Output the [X, Y] coordinate of the center of the cell containing the given text.  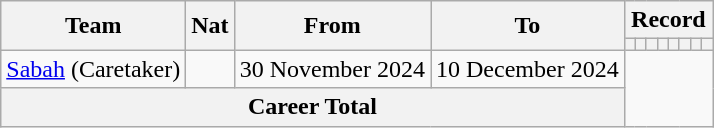
10 December 2024 [527, 69]
To [527, 26]
Nat [210, 26]
From [332, 26]
Career Total [312, 107]
Record [668, 20]
Sabah (Caretaker) [94, 69]
Team [94, 26]
30 November 2024 [332, 69]
